Return (X, Y) of the center of cell containing provided text 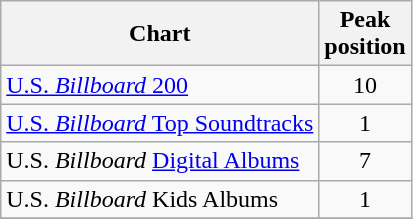
U.S. Billboard Kids Albums (160, 199)
Peakposition (365, 34)
U.S. Billboard Top Soundtracks (160, 123)
Chart (160, 34)
U.S. Billboard 200 (160, 85)
10 (365, 85)
U.S. Billboard Digital Albums (160, 161)
7 (365, 161)
